Return the [x, y] coordinate for the center point of the cell that contains the specified text.  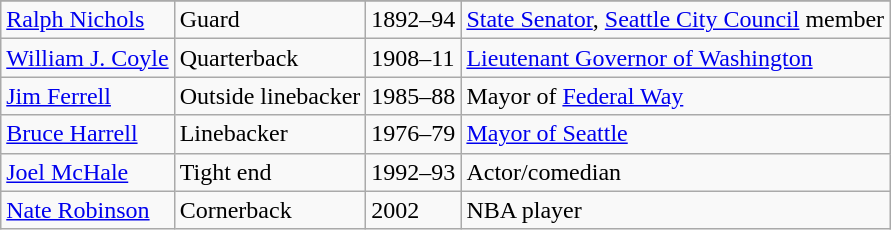
Outside linebacker [270, 96]
1985–88 [414, 96]
Actor/comedian [676, 172]
1892–94 [414, 20]
Joel McHale [88, 172]
Tight end [270, 172]
2002 [414, 210]
Jim Ferrell [88, 96]
Nate Robinson [88, 210]
1976–79 [414, 134]
Lieutenant Governor of Washington [676, 58]
Mayor of Federal Way [676, 96]
1992–93 [414, 172]
William J. Coyle [88, 58]
Ralph Nichols [88, 20]
State Senator, Seattle City Council member [676, 20]
Quarterback [270, 58]
Linebacker [270, 134]
Mayor of Seattle [676, 134]
Cornerback [270, 210]
Guard [270, 20]
1908–11 [414, 58]
Bruce Harrell [88, 134]
NBA player [676, 210]
